Return (X, Y) of the center of cell containing provided text 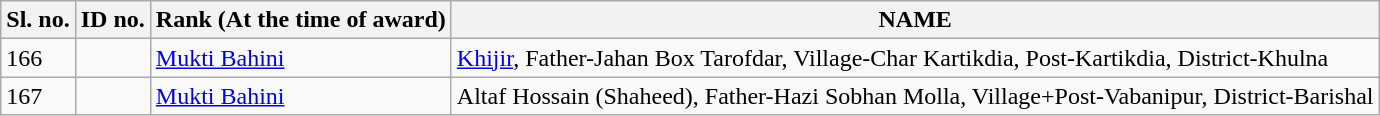
Sl. no. (38, 20)
Khijir, Father-Jahan Box Tarofdar, Village-Char Kartikdia, Post-Kartikdia, District-Khulna (915, 58)
ID no. (112, 20)
167 (38, 96)
Rank (At the time of award) (300, 20)
NAME (915, 20)
Altaf Hossain (Shaheed), Father-Hazi Sobhan Molla, Village+Post-Vabanipur, District-Barishal (915, 96)
166 (38, 58)
